Identify which cell holds the provided text, then report its (X, Y) central coordinate. 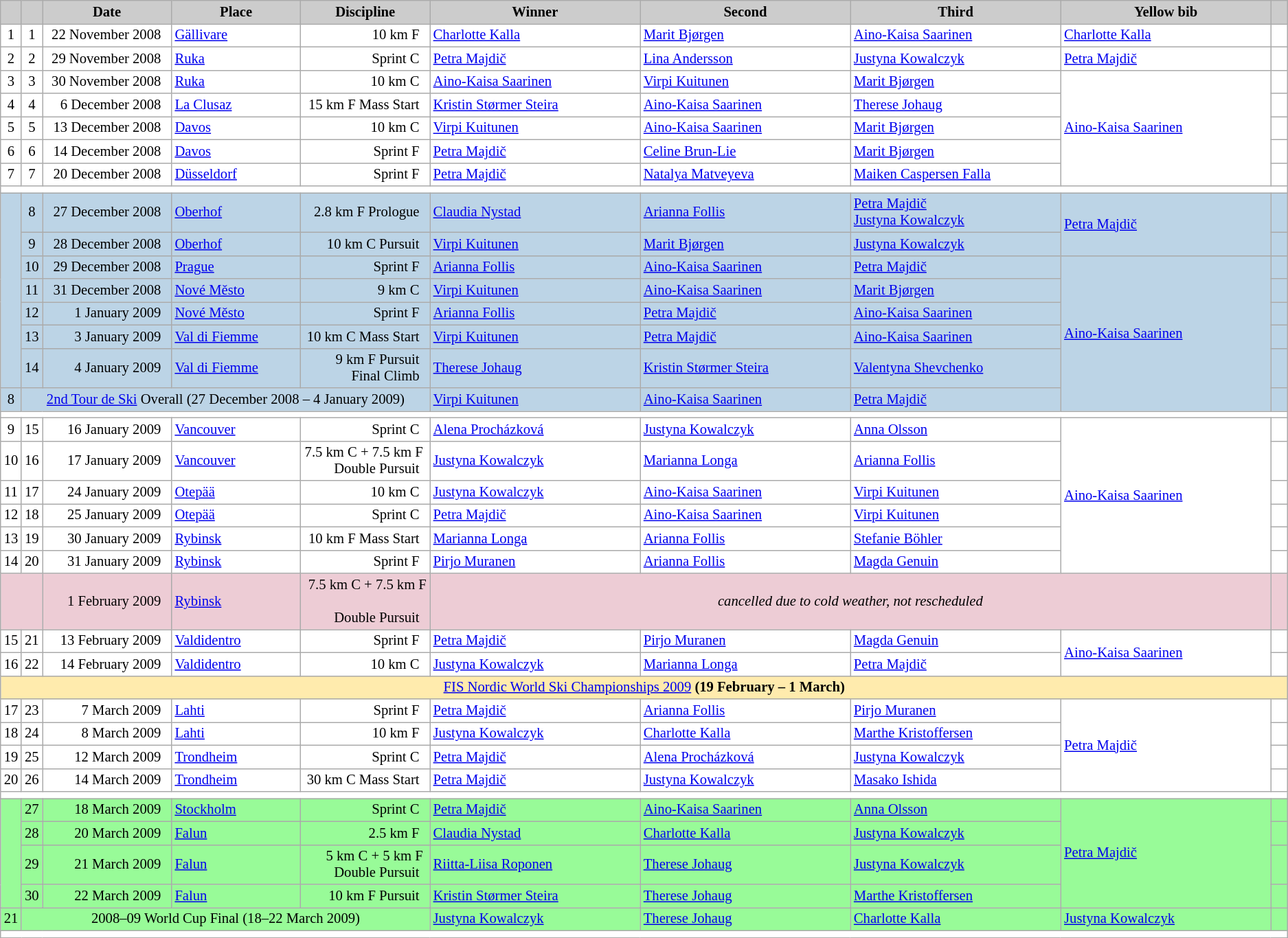
Place (236, 12)
27 (32, 810)
Masako Ishida (956, 780)
22 November 2008 (107, 35)
24 January 2009 (107, 492)
Stefanie Böhler (956, 538)
30 (32, 896)
cancelled due to cold weather, not rescheduled (850, 601)
10 km F Mass Start (365, 538)
Düsseldorf (236, 174)
25 January 2009 (107, 515)
3 January 2009 (107, 336)
31 January 2009 (107, 562)
Prague (236, 267)
30 January 2009 (107, 538)
1 February 2009 (107, 601)
2.5 km F (365, 833)
Second (745, 12)
12 March 2009 (107, 757)
7 March 2009 (107, 711)
1 January 2009 (107, 313)
14 March 2009 (107, 780)
29 (32, 865)
17 January 2009 (107, 461)
28 (32, 833)
Yellow bib (1166, 12)
Gällivare (236, 35)
Date (107, 12)
5 km C + 5 km F Double Pursuit (365, 865)
20 March 2009 (107, 833)
Natalya Matveyeva (745, 174)
Discipline (365, 12)
31 December 2008 (107, 290)
26 (32, 780)
30 November 2008 (107, 82)
9 km F Pursuit Final Climb (365, 368)
Stockholm (236, 810)
2nd Tour de Ski Overall (27 December 2008 – 4 January 2009) (225, 399)
25 (32, 757)
Riitta-Liisa Roponen (535, 865)
Winner (535, 12)
4 January 2009 (107, 368)
24 (32, 733)
23 (32, 711)
13 February 2009 (107, 641)
La Clusaz (236, 105)
Lina Andersson (745, 58)
Petra Majdič Justyna Kowalczyk (956, 212)
Maiken Caspersen Falla (956, 174)
20 December 2008 (107, 174)
29 November 2008 (107, 58)
15 km F Mass Start (365, 105)
2.8 km F Prologue (365, 212)
Valentyna Shevchenko (956, 368)
10 km C Pursuit (365, 244)
22 March 2009 (107, 896)
Celine Brun-Lie (745, 151)
18 March 2009 (107, 810)
21 March 2009 (107, 865)
14 February 2009 (107, 664)
Third (956, 12)
16 January 2009 (107, 429)
27 December 2008 (107, 212)
29 December 2008 (107, 267)
9 km C (365, 290)
22 (32, 664)
10 km F Pursuit (365, 896)
6 December 2008 (107, 105)
10 km C Mass Start (365, 336)
2008–09 World Cup Final (18–22 March 2009) (225, 919)
14 December 2008 (107, 151)
30 km C Mass Start (365, 780)
FIS Nordic World Ski Championships 2009 (19 February – 1 March) (644, 687)
13 December 2008 (107, 128)
8 March 2009 (107, 733)
28 December 2008 (107, 244)
